Return [X, Y] of the center of cell containing provided text 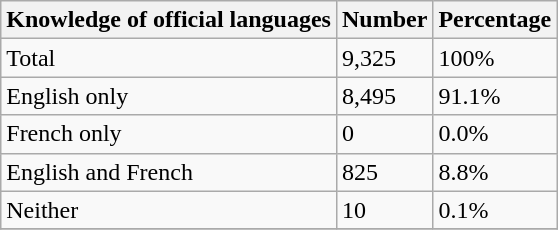
Knowledge of official languages [169, 20]
Percentage [495, 20]
8.8% [495, 172]
9,325 [384, 58]
0 [384, 134]
100% [495, 58]
English only [169, 96]
10 [384, 210]
0.1% [495, 210]
825 [384, 172]
English and French [169, 172]
0.0% [495, 134]
91.1% [495, 96]
French only [169, 134]
Number [384, 20]
8,495 [384, 96]
Neither [169, 210]
Total [169, 58]
